Provide the [X, Y] coordinate of the cell's center where the given text is located.  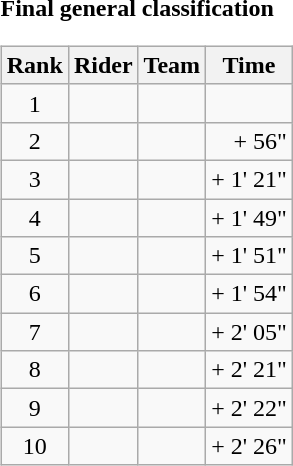
+ 1' 49" [250, 217]
Team [172, 65]
8 [34, 370]
4 [34, 217]
+ 56" [250, 141]
9 [34, 408]
+ 1' 51" [250, 256]
+ 2' 21" [250, 370]
+ 1' 21" [250, 179]
Rank [34, 65]
+ 2' 05" [250, 332]
Rider [103, 65]
5 [34, 256]
+ 2' 22" [250, 408]
7 [34, 332]
2 [34, 141]
Time [250, 65]
3 [34, 179]
1 [34, 103]
+ 2' 26" [250, 446]
10 [34, 446]
6 [34, 294]
+ 1' 54" [250, 294]
